Scan for the cell matching the given text and deliver its [x, y] coordinate at center. 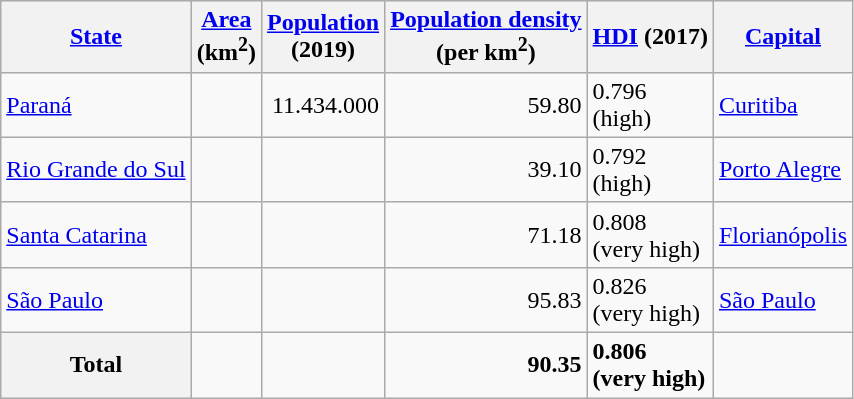
39.10 [486, 170]
HDI (2017) [650, 37]
90.35 [486, 366]
59.80 [486, 104]
Paraná [96, 104]
0.796 (high) [650, 104]
Rio Grande do Sul [96, 170]
Florianópolis [782, 234]
0.808 (very high) [650, 234]
Santa Catarina [96, 234]
Porto Alegre [782, 170]
Area(km2) [226, 37]
Curitiba [782, 104]
11.434.000 [324, 104]
0.826 (very high) [650, 300]
0.792 (high) [650, 170]
Total [96, 366]
Population density(per km2) [486, 37]
95.83 [486, 300]
Population(2019) [324, 37]
State [96, 37]
Capital [782, 37]
71.18 [486, 234]
0.806 (very high) [650, 366]
